Output the [X, Y] coordinate of the center of the cell containing the given text.  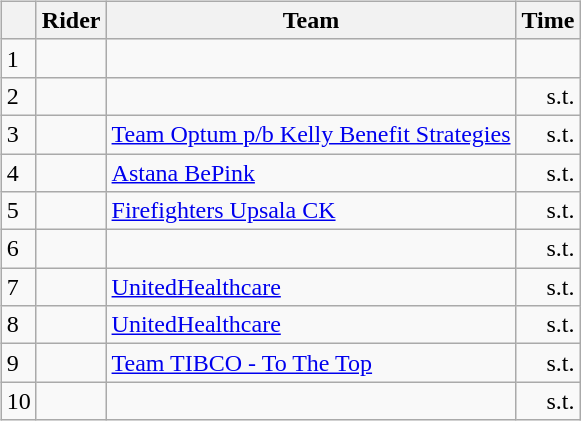
9 [18, 363]
10 [18, 401]
6 [18, 249]
2 [18, 96]
Team Optum p/b Kelly Benefit Strategies [311, 134]
5 [18, 211]
Rider [71, 20]
Firefighters Upsala CK [311, 211]
3 [18, 134]
4 [18, 173]
8 [18, 325]
Astana BePink [311, 173]
Team TIBCO - To The Top [311, 363]
Time [548, 20]
7 [18, 287]
Team [311, 20]
1 [18, 58]
